Identify which cell holds the provided text, then report its (X, Y) central coordinate. 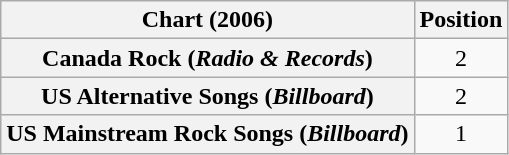
US Alternative Songs (Billboard) (208, 96)
Position (461, 20)
Chart (2006) (208, 20)
US Mainstream Rock Songs (Billboard) (208, 134)
1 (461, 134)
Canada Rock (Radio & Records) (208, 58)
